Capture the cell that displays the provided text and extract its [X, Y] central coordinate. 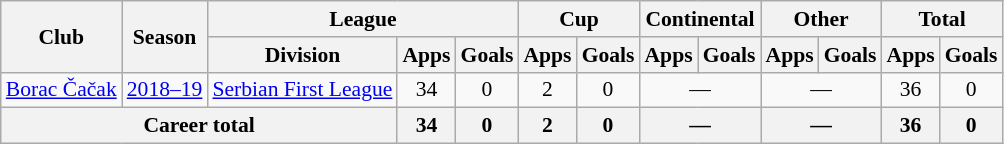
Club [62, 36]
Total [942, 19]
Division [302, 55]
League [362, 19]
Cup [578, 19]
Season [165, 36]
Serbian First League [302, 90]
Borac Čačak [62, 90]
Other [820, 19]
Continental [700, 19]
Career total [200, 126]
2018–19 [165, 90]
